Extract the [x, y] coordinate from the center of the cell holding the provided text.  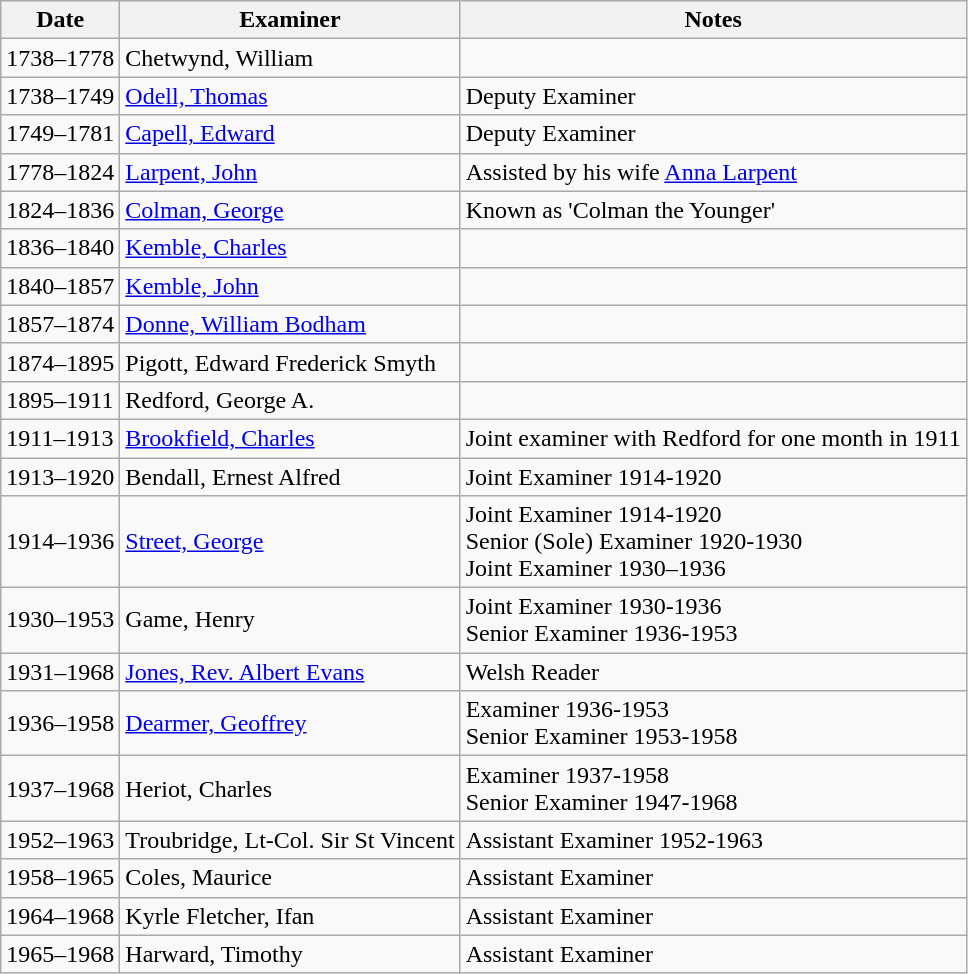
1836–1840 [60, 248]
Examiner [290, 20]
1952–1963 [60, 840]
Known as 'Colman the Younger' [713, 210]
1857–1874 [60, 324]
1749–1781 [60, 134]
Assisted by his wife Anna Larpent [713, 172]
1895–1911 [60, 400]
Dearmer, Geoffrey [290, 724]
Coles, Maurice [290, 878]
Game, Henry [290, 620]
Welsh Reader [713, 672]
Brookfield, Charles [290, 438]
1914–1936 [60, 542]
Assistant Examiner 1952-1963 [713, 840]
Kemble, John [290, 286]
Examiner 1937-1958Senior Examiner 1947-1968 [713, 788]
1936–1958 [60, 724]
1958–1965 [60, 878]
Colman, George [290, 210]
1965–1968 [60, 954]
Joint Examiner 1914-1920Senior (Sole) Examiner 1920-1930Joint Examiner 1930–1936 [713, 542]
Kemble, Charles [290, 248]
Examiner 1936-1953Senior Examiner 1953-1958 [713, 724]
Joint Examiner 1914-1920 [713, 477]
Troubridge, Lt-Col. Sir St Vincent [290, 840]
1913–1920 [60, 477]
1778–1824 [60, 172]
Street, George [290, 542]
1824–1836 [60, 210]
Harward, Timothy [290, 954]
Heriot, Charles [290, 788]
1931–1968 [60, 672]
1964–1968 [60, 916]
1840–1857 [60, 286]
Kyrle Fletcher, Ifan [290, 916]
1738–1749 [60, 96]
Redford, George A. [290, 400]
Joint Examiner 1930-1936Senior Examiner 1936-1953 [713, 620]
1874–1895 [60, 362]
1911–1913 [60, 438]
Jones, Rev. Albert Evans [290, 672]
1738–1778 [60, 58]
Chetwynd, William [290, 58]
Joint examiner with Redford for one month in 1911 [713, 438]
Pigott, Edward Frederick Smyth [290, 362]
Date [60, 20]
1937–1968 [60, 788]
Bendall, Ernest Alfred [290, 477]
Donne, William Bodham [290, 324]
Odell, Thomas [290, 96]
Larpent, John [290, 172]
1930–1953 [60, 620]
Notes [713, 20]
Capell, Edward [290, 134]
